Scan for the cell matching the given text and deliver its (X, Y) coordinate at center. 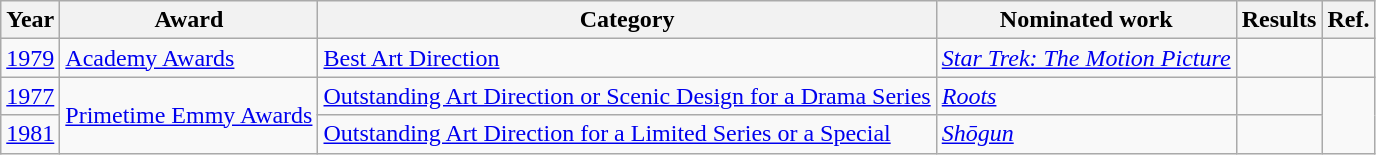
Category (627, 20)
Ref. (1348, 20)
1981 (30, 134)
Shōgun (1086, 134)
Outstanding Art Direction for a Limited Series or a Special (627, 134)
Star Trek: The Motion Picture (1086, 58)
1979 (30, 58)
Nominated work (1086, 20)
Academy Awards (189, 58)
Results (1279, 20)
Year (30, 20)
Roots (1086, 96)
1977 (30, 96)
Outstanding Art Direction or Scenic Design for a Drama Series (627, 96)
Primetime Emmy Awards (189, 115)
Best Art Direction (627, 58)
Award (189, 20)
